Search for the cell housing the specified text and yield its (X, Y) center coordinate. 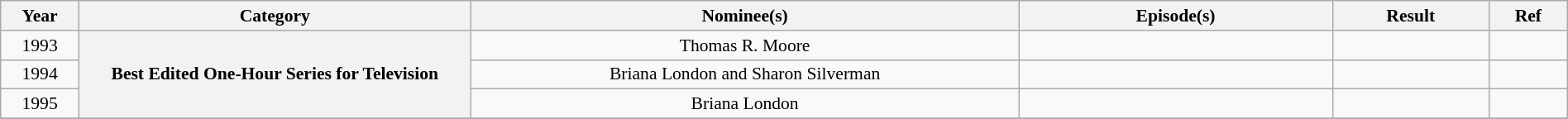
Best Edited One-Hour Series for Television (275, 74)
1995 (40, 104)
Nominee(s) (744, 16)
Category (275, 16)
1994 (40, 74)
Briana London and Sharon Silverman (744, 74)
1993 (40, 45)
Briana London (744, 104)
Episode(s) (1176, 16)
Year (40, 16)
Thomas R. Moore (744, 45)
Result (1411, 16)
Ref (1528, 16)
